Find where the given text appears and provide that cell's center as [X, Y] coordinate. 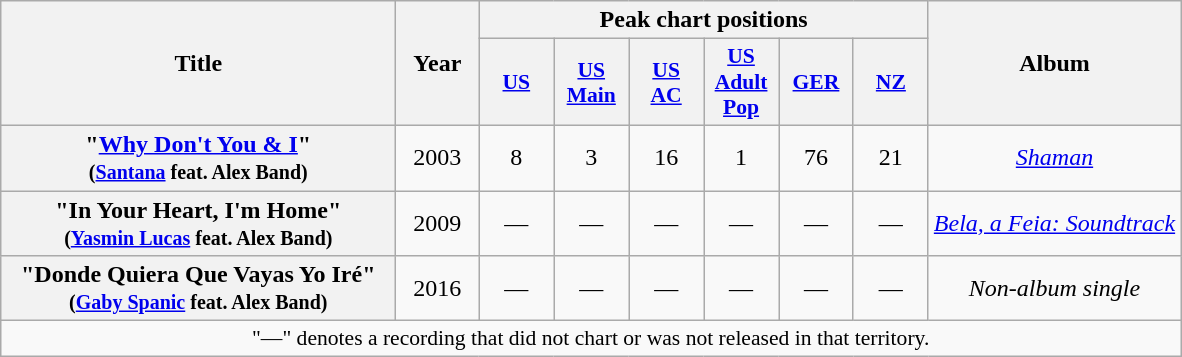
"—" denotes a recording that did not chart or was not released in that territory. [591, 339]
16 [666, 158]
1 [742, 158]
2016 [438, 288]
Non-album single [1054, 288]
21 [890, 158]
"Why Don't You & I"(Santana feat. Alex Band) [198, 158]
76 [816, 158]
8 [516, 158]
"Donde Quiera Que Vayas Yo Iré"(Gaby Spanic feat. Alex Band) [198, 288]
Album [1054, 64]
US [516, 82]
Shaman [1054, 158]
Year [438, 64]
2003 [438, 158]
GER [816, 82]
"In Your Heart, I'm Home"(Yasmin Lucas feat. Alex Band) [198, 222]
3 [592, 158]
Peak chart positions [704, 20]
USAC [666, 82]
US Adult Pop [742, 82]
Bela, a Feia: Soundtrack [1054, 222]
2009 [438, 222]
Title [198, 64]
USMain [592, 82]
NZ [890, 82]
